Search for the cell housing the specified text and yield its [x, y] center coordinate. 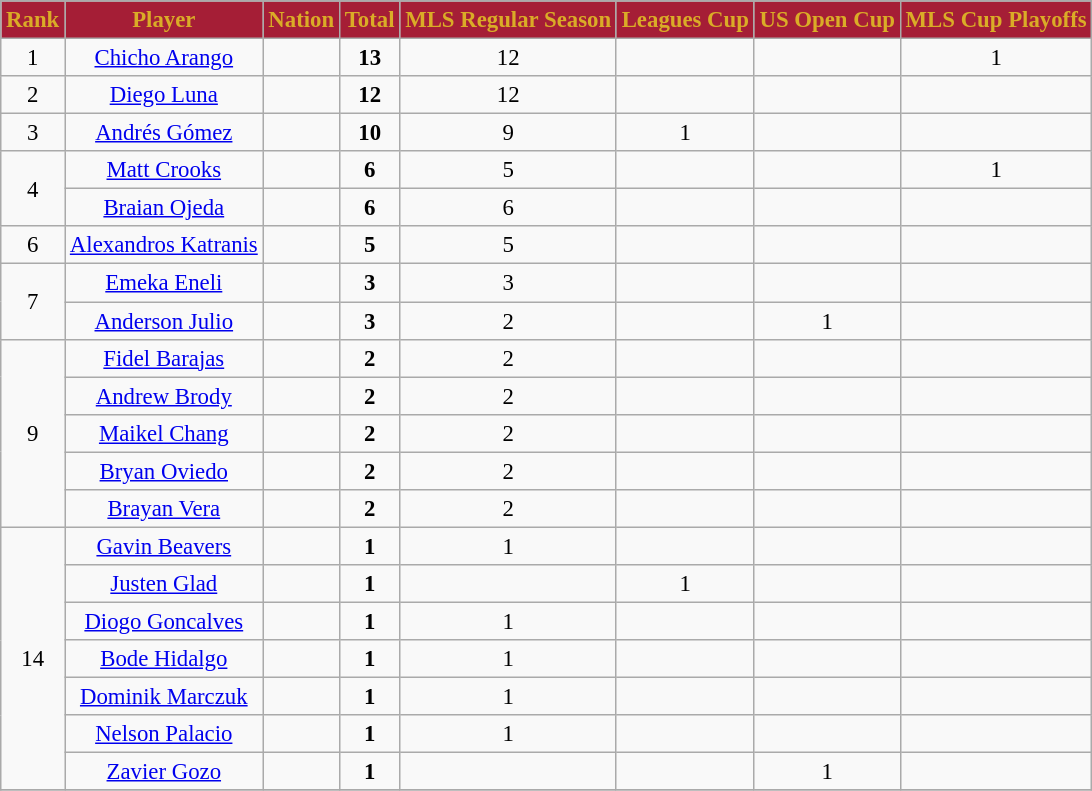
Diego Luna [164, 95]
Bryan Oviedo [164, 471]
Andrew Brody [164, 396]
Rank [33, 20]
7 [33, 302]
Zavier Gozo [164, 772]
14 [33, 658]
Alexandros Katranis [164, 245]
Total [369, 20]
Justen Glad [164, 584]
13 [369, 58]
Dominik Marczuk [164, 697]
Emeka Eneli [164, 283]
Fidel Barajas [164, 358]
Andrés Gómez [164, 133]
10 [369, 133]
Diogo Goncalves [164, 621]
Leagues Cup [685, 20]
Brayan Vera [164, 509]
MLS Regular Season [508, 20]
MLS Cup Playoffs [996, 20]
Braian Ojeda [164, 208]
Matt Crooks [164, 170]
4 [33, 188]
Nation [301, 20]
Gavin Beavers [164, 546]
Anderson Julio [164, 321]
Player [164, 20]
Nelson Palacio [164, 734]
Bode Hidalgo [164, 659]
Chicho Arango [164, 58]
US Open Cup [827, 20]
Maikel Chang [164, 433]
